From the cell containing the given text, extract its center point as [x, y] coordinate. 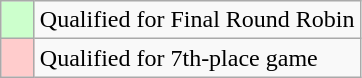
Qualified for 7th-place game [197, 58]
Qualified for Final Round Robin [197, 20]
